Find where the given text appears and provide that cell's center as [X, Y] coordinate. 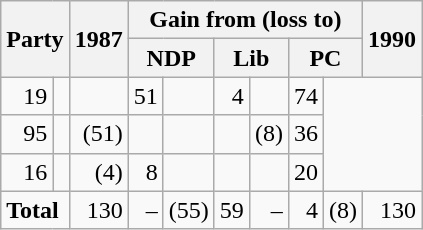
(51) [98, 134]
1987 [98, 39]
1990 [392, 39]
20 [306, 172]
NDP [171, 58]
Lib [251, 58]
59 [232, 210]
8 [146, 172]
PC [325, 58]
(55) [188, 210]
Total [35, 210]
51 [146, 96]
(4) [98, 172]
Party [35, 39]
74 [306, 96]
Gain from (loss to) [245, 20]
95 [27, 134]
16 [27, 172]
19 [27, 96]
36 [306, 134]
